From the cell containing the given text, extract its center point as [X, Y] coordinate. 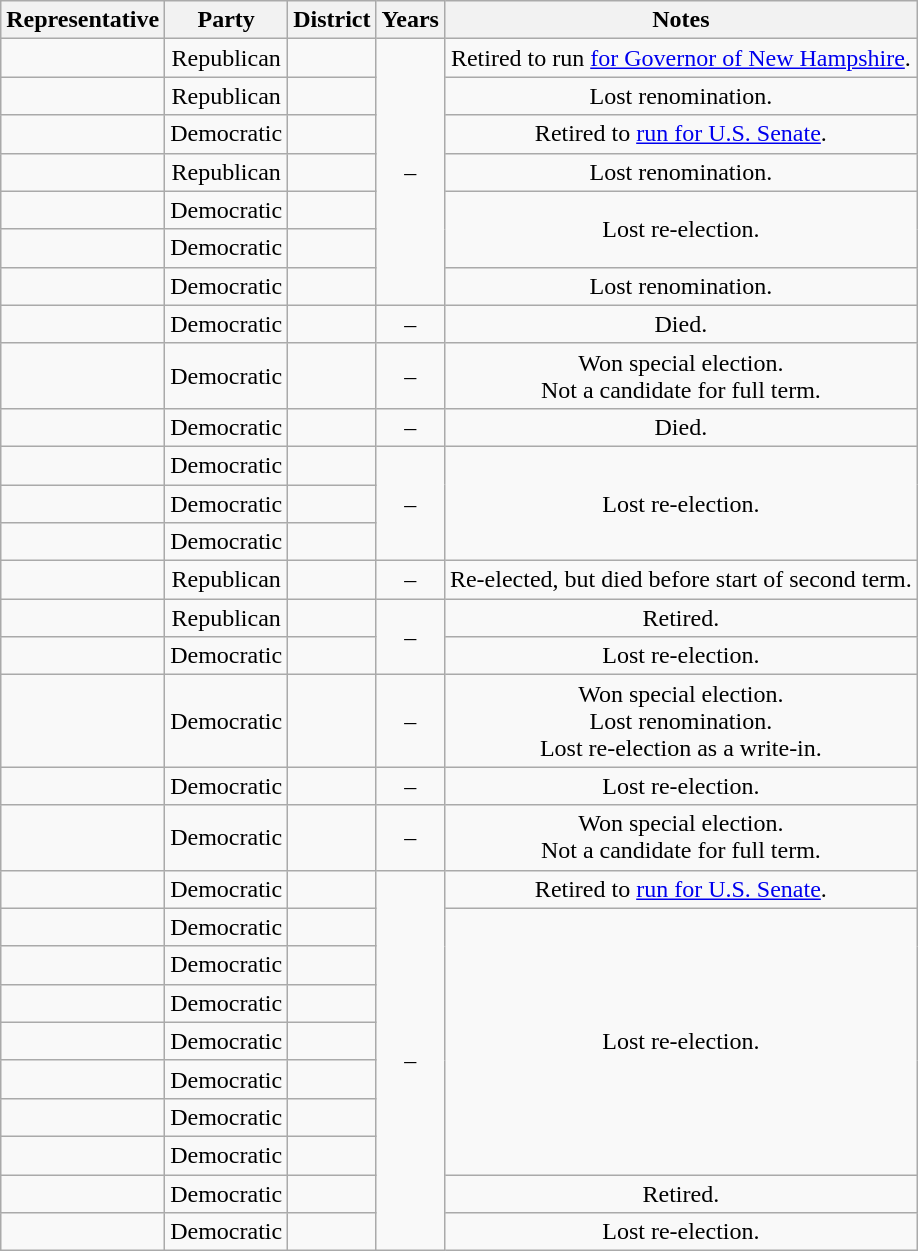
District [332, 20]
Representative [83, 20]
Re-elected, but died before start of second term. [680, 580]
Retired to run for Governor of New Hampshire. [680, 58]
Notes [680, 20]
Won special election.Lost renomination.Lost re-election as a write-in. [680, 721]
Years [410, 20]
Party [226, 20]
